Determine the [X, Y] coordinate at the center of the cell enclosing the given text.  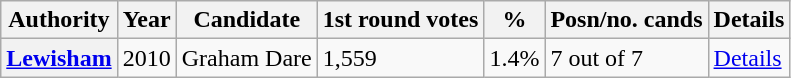
% [514, 20]
Lewisham [59, 58]
Graham Dare [246, 58]
Candidate [246, 20]
1,559 [400, 58]
Posn/no. cands [626, 20]
Authority [59, 20]
7 out of 7 [626, 58]
1st round votes [400, 20]
2010 [146, 58]
1.4% [514, 58]
Year [146, 20]
